Search for the cell housing the specified text and yield its (x, y) center coordinate. 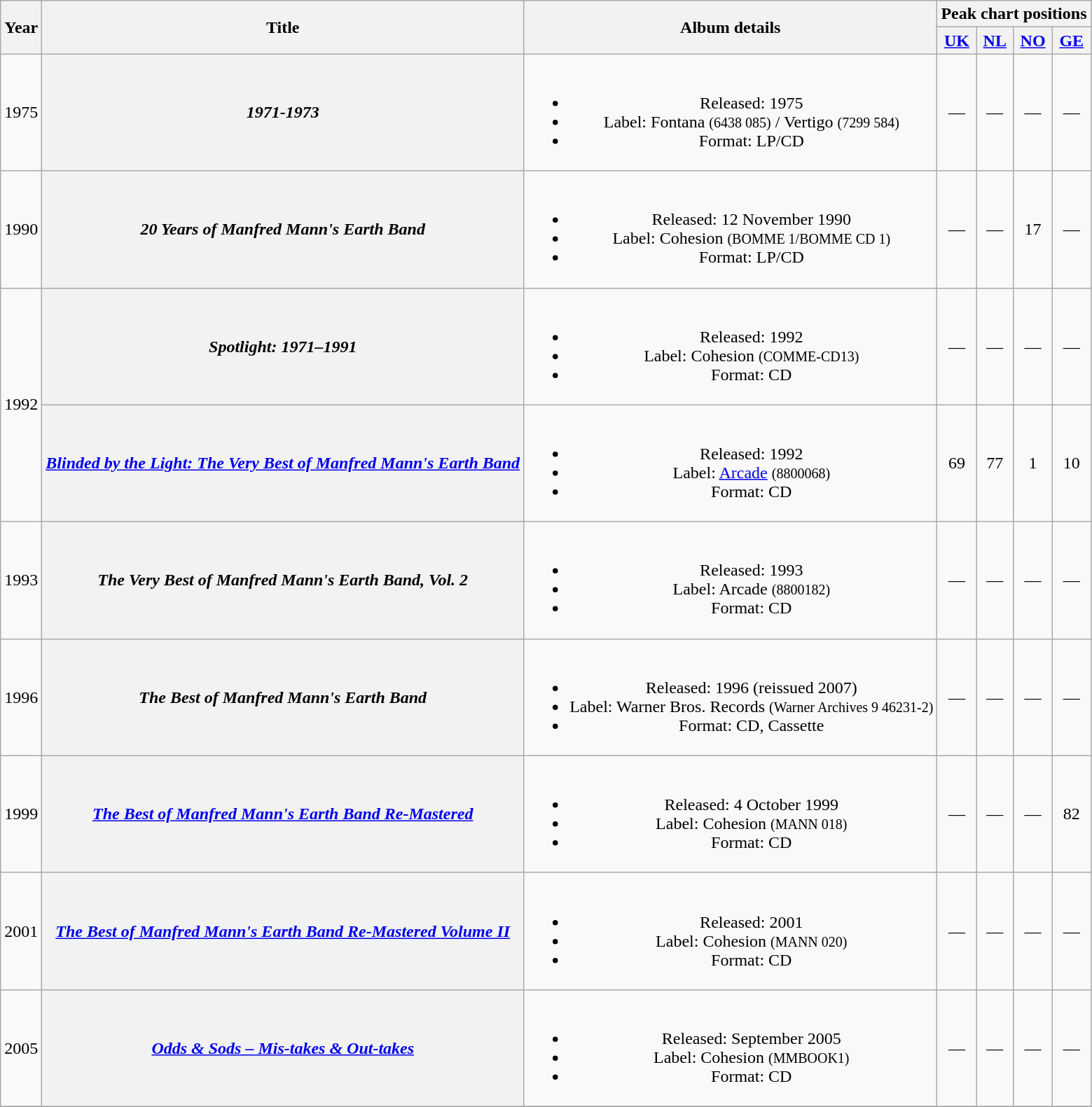
69 (957, 464)
2001 (21, 931)
The Best of Manfred Mann's Earth Band Re-Mastered (283, 814)
NO (1033, 41)
The Best of Manfred Mann's Earth Band (283, 697)
1996 (21, 697)
UK (957, 41)
17 (1033, 230)
Released: 2001Label: Cohesion (MANN 020)Format: CD (731, 931)
2005 (21, 1047)
Released: 4 October 1999Label: Cohesion (MANN 018)Format: CD (731, 814)
77 (995, 464)
The Very Best of Manfred Mann's Earth Band, Vol. 2 (283, 580)
20 Years of Manfred Mann's Earth Band (283, 230)
Album details (731, 27)
Released: 1993Label: Arcade (8800182)Format: CD (731, 580)
82 (1072, 814)
GE (1072, 41)
Odds & Sods – Mis-takes & Out-takes (283, 1047)
Peak chart positions (1014, 14)
1999 (21, 814)
1 (1033, 464)
1990 (21, 230)
1971-1973 (283, 112)
The Best of Manfred Mann's Earth Band Re-Mastered Volume II (283, 931)
Released: 1992Label: Cohesion (COMME-CD13)Format: CD (731, 346)
Released: September 2005Label: Cohesion (MMBOOK1)Format: CD (731, 1047)
Released: 1975Label: Fontana (6438 085) / Vertigo (7299 584)Format: LP/CD (731, 112)
Blinded by the Light: The Very Best of Manfred Mann's Earth Band (283, 464)
Year (21, 27)
Spotlight: 1971–1991 (283, 346)
Released: 1996 (reissued 2007)Label: Warner Bros. Records (Warner Archives 9 46231-2)Format: CD, Cassette (731, 697)
Title (283, 27)
10 (1072, 464)
Released: 12 November 1990Label: Cohesion (BOMME 1/BOMME CD 1)Format: LP/CD (731, 230)
NL (995, 41)
1975 (21, 112)
Released: 1992Label: Arcade (8800068)Format: CD (731, 464)
1993 (21, 580)
1992 (21, 405)
